Provide the [x, y] coordinate of the cell's center where the given text is located.  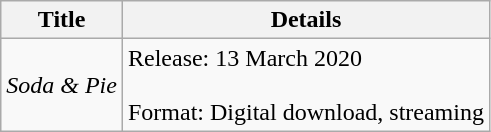
Soda & Pie [62, 85]
Release: 13 March 2020 Format: Digital download, streaming [306, 85]
Details [306, 20]
Title [62, 20]
